Provide the [x, y] coordinate of the cell's center where the given text is located.  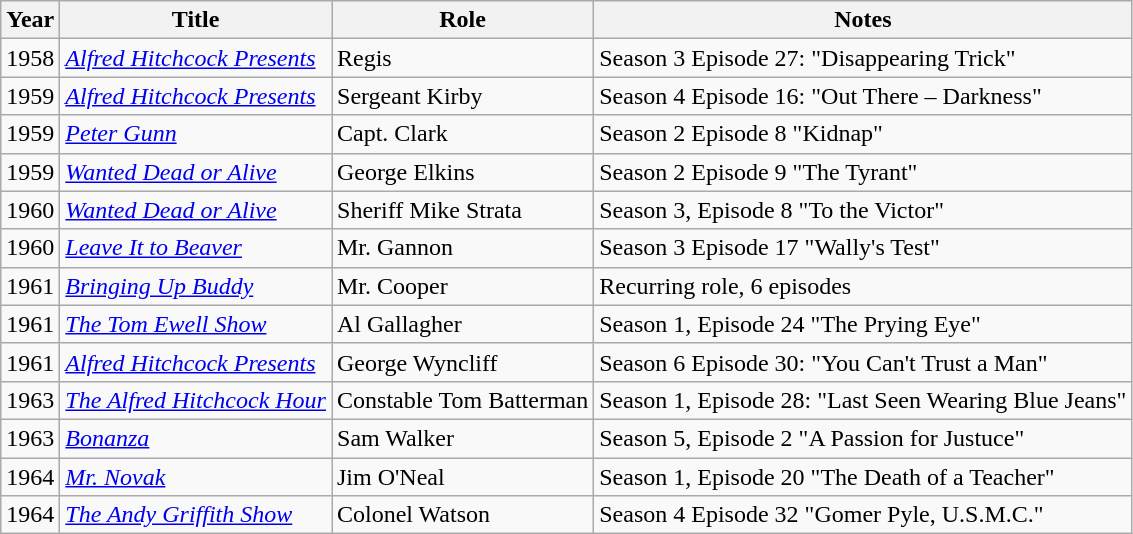
Title [196, 20]
Season 1, Episode 28: "Last Seen Wearing Blue Jeans" [863, 400]
Season 1, Episode 24 "The Prying Eye" [863, 324]
Bringing Up Buddy [196, 286]
Recurring role, 6 episodes [863, 286]
Notes [863, 20]
Season 3 Episode 27: "Disappearing Trick" [863, 58]
Al Gallagher [463, 324]
Season 3 Episode 17 "Wally's Test" [863, 248]
Sergeant Kirby [463, 96]
Jim O'Neal [463, 477]
Season 6 Episode 30: "You Can't Trust a Man" [863, 362]
The Alfred Hitchcock Hour [196, 400]
Season 3, Episode 8 "To the Victor" [863, 210]
Season 1, Episode 20 "The Death of a Teacher" [863, 477]
Season 4 Episode 16: "Out There – Darkness" [863, 96]
Mr. Novak [196, 477]
George Wyncliff [463, 362]
Season 2 Episode 9 "The Tyrant" [863, 172]
Mr. Gannon [463, 248]
Capt. Clark [463, 134]
1958 [30, 58]
Peter Gunn [196, 134]
Colonel Watson [463, 515]
Role [463, 20]
Sam Walker [463, 438]
Bonanza [196, 438]
George Elkins [463, 172]
Year [30, 20]
Constable Tom Batterman [463, 400]
Regis [463, 58]
The Andy Griffith Show [196, 515]
Season 2 Episode 8 "Kidnap" [863, 134]
Season 5, Episode 2 "A Passion for Justuce" [863, 438]
Season 4 Episode 32 "Gomer Pyle, U.S.M.C." [863, 515]
The Tom Ewell Show [196, 324]
Mr. Cooper [463, 286]
Sheriff Mike Strata [463, 210]
Leave It to Beaver [196, 248]
